For the text-containing cell, return its midpoint in [x, y] coordinate format. 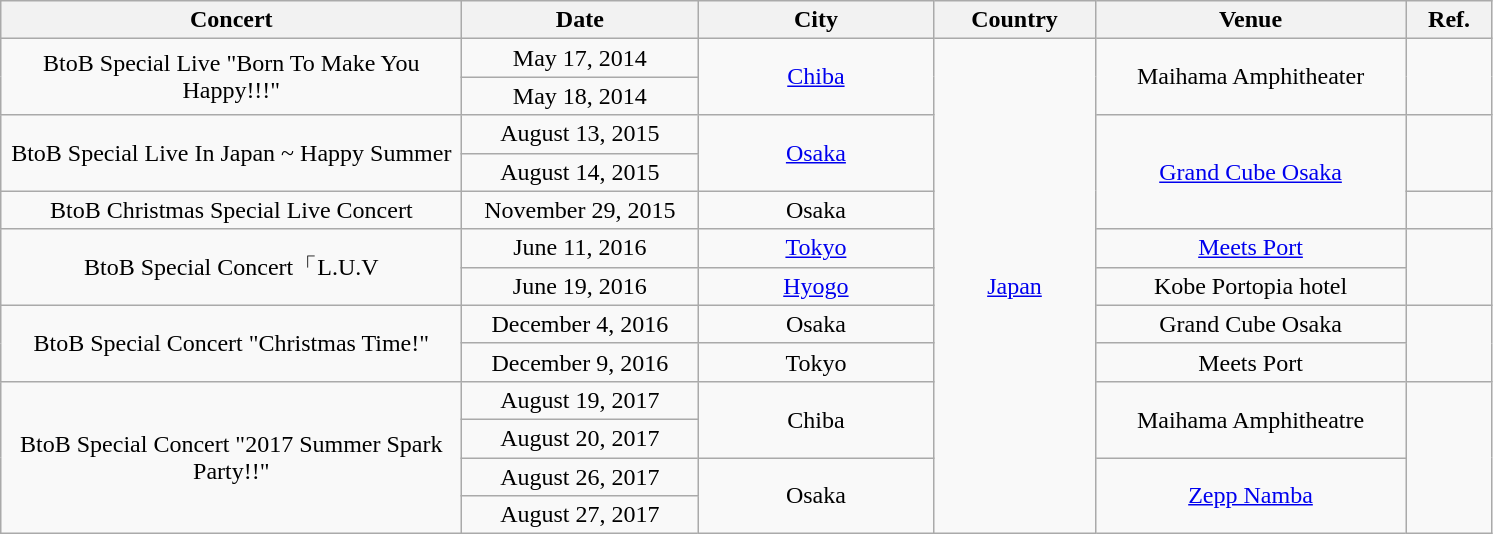
Venue [1250, 20]
May 17, 2014 [580, 58]
Concert [232, 20]
BtoB Special Concert "2017 Summer Spark Party!!" [232, 457]
Hyogo [816, 286]
June 11, 2016 [580, 248]
August 26, 2017 [580, 477]
August 20, 2017 [580, 438]
BtoB Christmas Special Live Concert [232, 210]
Kobe Portopia hotel [1250, 286]
Japan [1014, 286]
Date [580, 20]
BtoB Special Concert "Christmas Time!" [232, 343]
Maihama Amphitheatre [1250, 419]
December 9, 2016 [580, 362]
BtoB Special Live In Japan ~ Happy Summer [232, 153]
June 19, 2016 [580, 286]
August 13, 2015 [580, 134]
May 18, 2014 [580, 96]
Zepp Namba [1250, 496]
City [816, 20]
August 19, 2017 [580, 400]
Maihama Amphitheater [1250, 77]
BtoB Special Concert「L.U.V [232, 267]
November 29, 2015 [580, 210]
August 27, 2017 [580, 515]
Ref. [1449, 20]
BtoB Special Live "Born To Make You Happy!!!" [232, 77]
December 4, 2016 [580, 324]
August 14, 2015 [580, 172]
Country [1014, 20]
